Return the (X, Y) coordinate for the center point of the cell that contains the specified text.  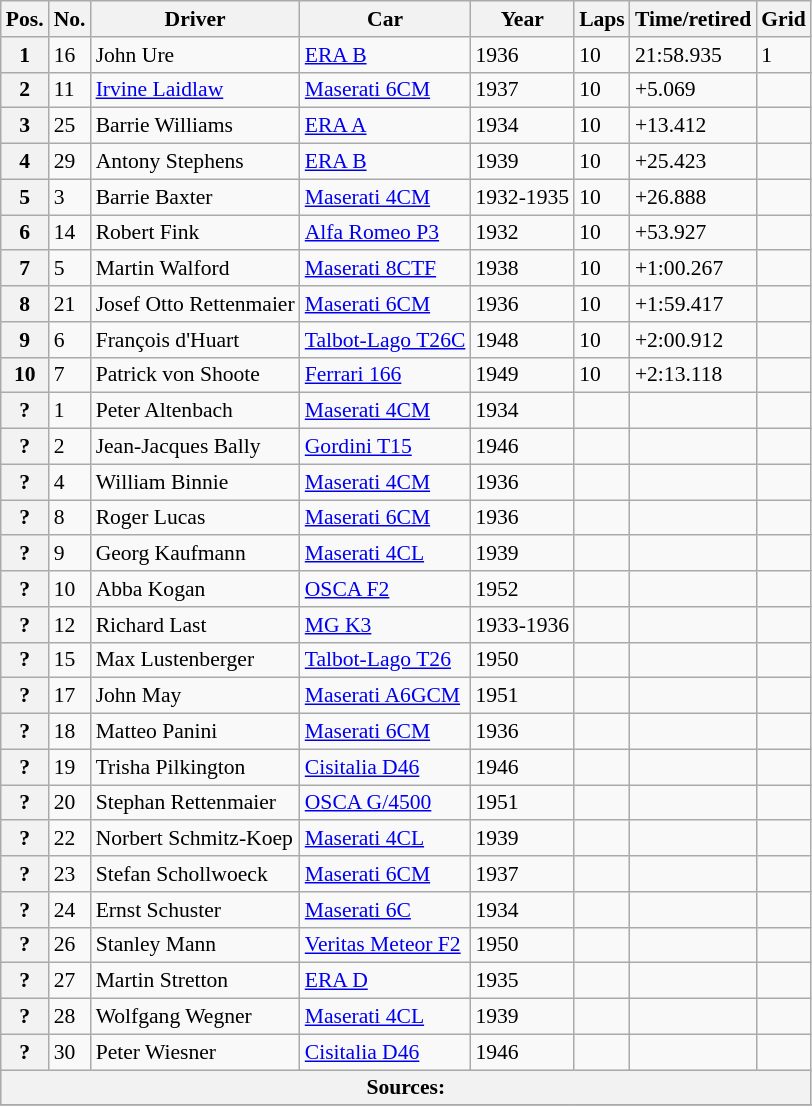
15 (70, 660)
Wolfgang Wegner (196, 1017)
Alfa Romeo P3 (386, 233)
OSCA G/4500 (386, 803)
Robert Fink (196, 233)
Driver (196, 19)
Georg Kaufmann (196, 554)
Max Lustenberger (196, 660)
OSCA F2 (386, 589)
Ferrari 166 (386, 375)
1935 (522, 981)
Grid (784, 19)
Stanley Mann (196, 945)
Talbot-Lago T26 (386, 660)
23 (70, 874)
+2:00.912 (693, 340)
1948 (522, 340)
+25.423 (693, 162)
Trisha Pilkington (196, 767)
1932-1935 (522, 197)
1949 (522, 375)
1932 (522, 233)
26 (70, 945)
Pos. (25, 19)
Martin Stretton (196, 981)
18 (70, 732)
25 (70, 126)
11 (70, 90)
Ernst Schuster (196, 910)
21 (70, 304)
+1:59.417 (693, 304)
+53.927 (693, 233)
+1:00.267 (693, 269)
MG K3 (386, 625)
30 (70, 1052)
ERA D (386, 981)
Stephan Rettenmaier (196, 803)
14 (70, 233)
Maserati 6C (386, 910)
Car (386, 19)
Maserati A6GCM (386, 696)
Veritas Meteor F2 (386, 945)
Maserati 8CTF (386, 269)
+13.412 (693, 126)
Talbot-Lago T26C (386, 340)
Josef Otto Rettenmaier (196, 304)
28 (70, 1017)
Martin Walford (196, 269)
Antony Stephens (196, 162)
François d'Huart (196, 340)
+26.888 (693, 197)
Norbert Schmitz-Koep (196, 839)
John May (196, 696)
Gordini T15 (386, 447)
27 (70, 981)
Sources: (406, 1088)
Patrick von Shoote (196, 375)
Stefan Schollwoeck (196, 874)
1938 (522, 269)
Roger Lucas (196, 518)
12 (70, 625)
Jean-Jacques Bally (196, 447)
John Ure (196, 55)
29 (70, 162)
Peter Wiesner (196, 1052)
Year (522, 19)
ERA A (386, 126)
Abba Kogan (196, 589)
20 (70, 803)
22 (70, 839)
16 (70, 55)
Richard Last (196, 625)
+2:13.118 (693, 375)
19 (70, 767)
Matteo Panini (196, 732)
24 (70, 910)
William Binnie (196, 482)
Laps (602, 19)
21:58.935 (693, 55)
Barrie Williams (196, 126)
Irvine Laidlaw (196, 90)
Peter Altenbach (196, 411)
No. (70, 19)
+5.069 (693, 90)
17 (70, 696)
Barrie Baxter (196, 197)
1952 (522, 589)
1933-1936 (522, 625)
Time/retired (693, 19)
